Locate the cell with the specified text and output its [x, y] center coordinate. 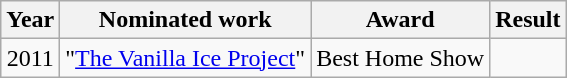
Result [528, 20]
Best Home Show [400, 58]
2011 [30, 58]
"The Vanilla Ice Project" [186, 58]
Year [30, 20]
Award [400, 20]
Nominated work [186, 20]
